Identify which cell holds the provided text, then report its [x, y] central coordinate. 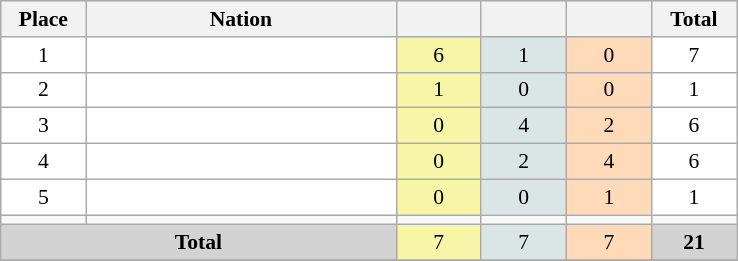
Place [44, 19]
Nation [241, 19]
3 [44, 126]
21 [694, 243]
5 [44, 197]
